Scan for the cell matching the given text and deliver its (x, y) coordinate at center. 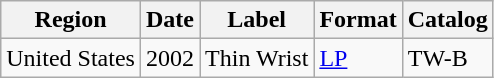
Catalog (448, 20)
United States (71, 58)
LP (358, 58)
Date (170, 20)
TW-B (448, 58)
Region (71, 20)
Label (257, 20)
2002 (170, 58)
Thin Wrist (257, 58)
Format (358, 20)
